Output the (X, Y) coordinate of the center of the cell containing the given text.  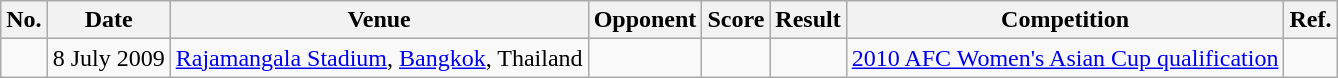
No. (24, 20)
Rajamangala Stadium, Bangkok, Thailand (379, 58)
Date (108, 20)
Ref. (1310, 20)
2010 AFC Women's Asian Cup qualification (1065, 58)
Venue (379, 20)
Opponent (645, 20)
Score (736, 20)
Result (808, 20)
Competition (1065, 20)
8 July 2009 (108, 58)
